Locate the cell with the specified text and output its (X, Y) center coordinate. 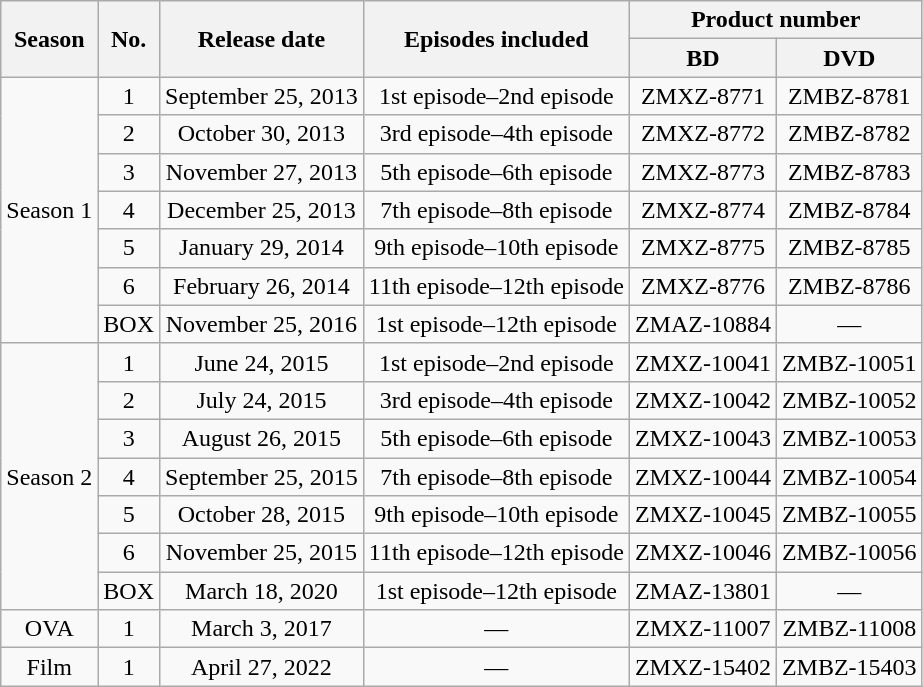
ZMXZ-8773 (702, 172)
April 27, 2022 (262, 667)
ZMXZ-10042 (702, 400)
ZMXZ-8771 (702, 96)
ZMXZ-15402 (702, 667)
ZMBZ-8785 (849, 248)
February 26, 2014 (262, 286)
August 26, 2015 (262, 438)
Season (50, 39)
DVD (849, 58)
ZMBZ-10052 (849, 400)
ZMXZ-8774 (702, 210)
ZMBZ-10051 (849, 362)
December 25, 2013 (262, 210)
ZMBZ-8781 (849, 96)
ZMAZ-13801 (702, 591)
November 27, 2013 (262, 172)
September 25, 2013 (262, 96)
January 29, 2014 (262, 248)
ZMBZ-11008 (849, 629)
Season 2 (50, 476)
March 3, 2017 (262, 629)
ZMXZ-10044 (702, 477)
Release date (262, 39)
ZMBZ-8782 (849, 134)
October 30, 2013 (262, 134)
ZMBZ-10056 (849, 553)
ZMXZ-11007 (702, 629)
Episodes included (496, 39)
ZMAZ-10884 (702, 324)
September 25, 2015 (262, 477)
ZMBZ-8784 (849, 210)
ZMBZ-15403 (849, 667)
July 24, 2015 (262, 400)
No. (129, 39)
Film (50, 667)
ZMXZ-8775 (702, 248)
BD (702, 58)
ZMXZ-10041 (702, 362)
ZMBZ-10053 (849, 438)
Season 1 (50, 210)
June 24, 2015 (262, 362)
ZMBZ-10054 (849, 477)
November 25, 2016 (262, 324)
ZMBZ-8783 (849, 172)
Product number (776, 20)
November 25, 2015 (262, 553)
March 18, 2020 (262, 591)
ZMXZ-10045 (702, 515)
ZMXZ-10046 (702, 553)
ZMBZ-8786 (849, 286)
OVA (50, 629)
October 28, 2015 (262, 515)
ZMXZ-8776 (702, 286)
ZMBZ-10055 (849, 515)
ZMXZ-10043 (702, 438)
ZMXZ-8772 (702, 134)
